Detect which cell encompasses the target text, then output its (x, y) center coordinate. 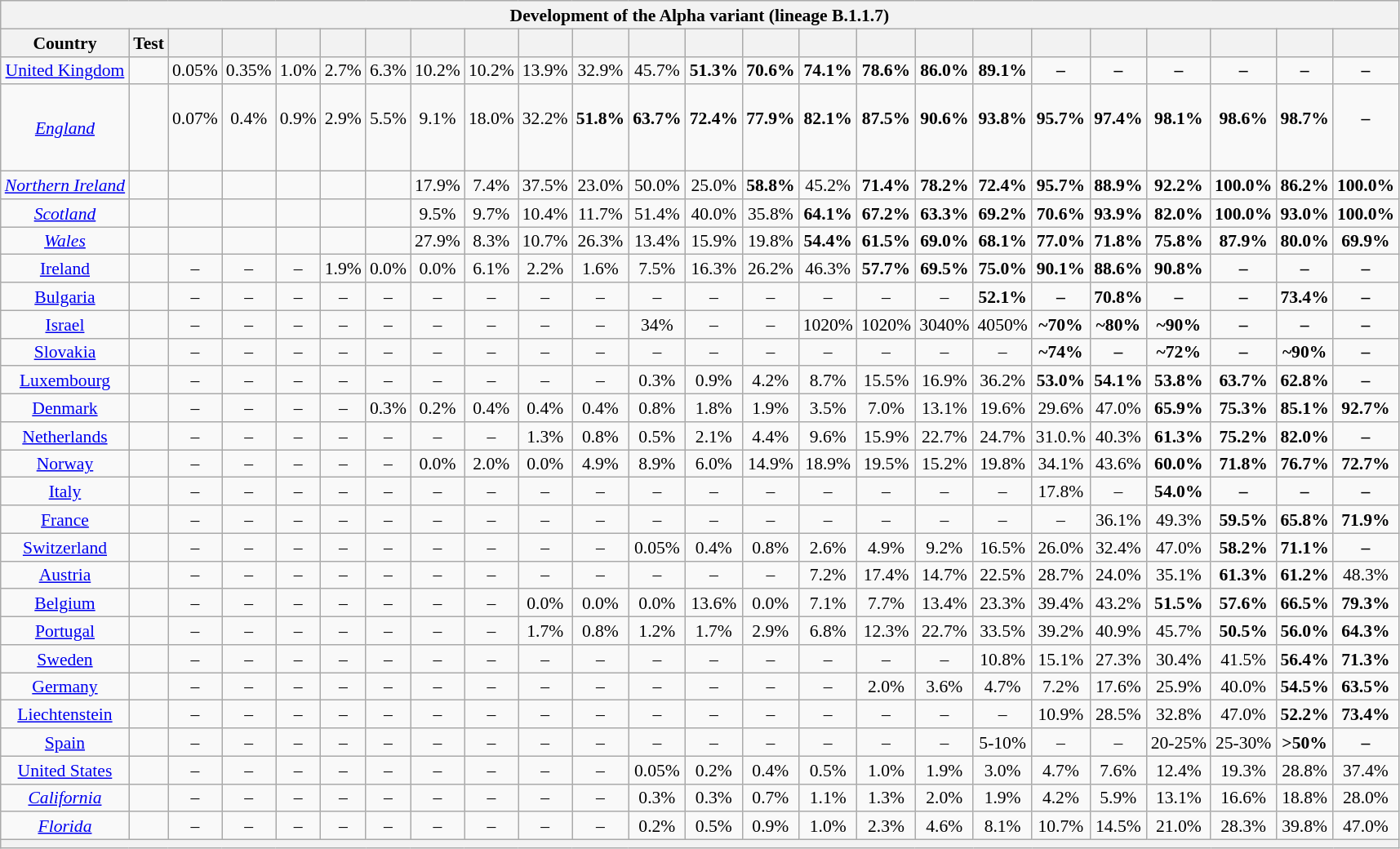
10.9% (1061, 714)
75.2% (1243, 436)
27.9% (438, 241)
7.6% (1118, 770)
5.5% (389, 128)
90.8% (1179, 269)
76.7% (1304, 464)
14.9% (771, 464)
92.7% (1366, 408)
Belgium (65, 603)
32.2% (545, 128)
17.9% (438, 185)
3.6% (944, 687)
6.1% (491, 269)
7.1% (828, 603)
49.3% (1179, 519)
United States (65, 770)
68.1% (1002, 241)
19.5% (887, 464)
39.2% (1061, 631)
50.0% (656, 185)
45.2% (828, 185)
32.8% (1179, 714)
53.0% (1061, 380)
69.0% (944, 241)
72.7% (1366, 464)
Luxembourg (65, 380)
66.5% (1304, 603)
16.9% (944, 380)
18.9% (828, 464)
1.6% (601, 269)
4.4% (771, 436)
3.5% (828, 408)
9.7% (491, 213)
2.6% (828, 547)
63.5% (1366, 687)
26.2% (771, 269)
78.6% (887, 70)
Test (149, 42)
14.7% (944, 575)
Northern Ireland (65, 185)
9.5% (438, 213)
37.5% (545, 185)
10.4% (545, 213)
54.5% (1304, 687)
28.0% (1366, 798)
39.8% (1304, 826)
64.1% (828, 213)
11.7% (601, 213)
18.0% (491, 128)
24.7% (1002, 436)
2.7% (343, 70)
Portugal (65, 631)
71.9% (1366, 519)
37.4% (1366, 770)
75.8% (1179, 241)
6.3% (389, 70)
19.6% (1002, 408)
13.6% (713, 603)
8.1% (1002, 826)
28.8% (1304, 770)
22.5% (1002, 575)
82.1% (828, 128)
3040% (944, 324)
7.7% (887, 603)
8.3% (491, 241)
48.3% (1366, 575)
40.9% (1118, 631)
92.2% (1179, 185)
6.8% (828, 631)
1.1% (828, 798)
77.0% (1061, 241)
24.0% (1118, 575)
5-10% (1002, 742)
Denmark (65, 408)
25.0% (713, 185)
33.5% (1002, 631)
Sweden (65, 659)
Wales (65, 241)
54.4% (828, 241)
0.07% (195, 128)
88.6% (1118, 269)
32.4% (1118, 547)
Scotland (65, 213)
70.8% (1118, 296)
34% (656, 324)
Germany (65, 687)
98.6% (1243, 128)
71.4% (887, 185)
35.8% (771, 213)
Florida (65, 826)
~74% (1061, 352)
6.0% (713, 464)
58.8% (771, 185)
7.0% (887, 408)
8.7% (828, 380)
Liechtenstein (65, 714)
93.0% (1304, 213)
85.1% (1304, 408)
97.4% (1118, 128)
39.4% (1061, 603)
36.2% (1002, 380)
29.6% (1061, 408)
46.3% (828, 269)
4050% (1002, 324)
65.9% (1179, 408)
43.2% (1118, 603)
Ireland (65, 269)
54.1% (1118, 380)
2.2% (545, 269)
43.6% (1118, 464)
79.3% (1366, 603)
17.4% (887, 575)
57.7% (887, 269)
59.5% (1243, 519)
51.8% (601, 128)
98.1% (1179, 128)
1.2% (656, 631)
93.9% (1118, 213)
51.3% (713, 70)
>50% (1304, 742)
20-25% (1179, 742)
26.3% (601, 241)
France (65, 519)
61.2% (1304, 575)
77.9% (771, 128)
12.4% (1179, 770)
52.2% (1304, 714)
93.8% (1002, 128)
Slovakia (65, 352)
30.4% (1179, 659)
74.1% (828, 70)
4.6% (944, 826)
57.6% (1243, 603)
13.9% (545, 70)
75.3% (1243, 408)
69.2% (1002, 213)
7.5% (656, 269)
5.9% (1118, 798)
34.1% (1061, 464)
69.9% (1366, 241)
Country (65, 42)
36.1% (1118, 519)
52.1% (1002, 296)
61.5% (887, 241)
51.5% (1179, 603)
Switzerland (65, 547)
35.1% (1179, 575)
9.2% (944, 547)
23.0% (601, 185)
California (65, 798)
9.1% (438, 128)
86.2% (1304, 185)
78.2% (944, 185)
14.5% (1118, 826)
67.2% (887, 213)
75.0% (1002, 269)
3.0% (1002, 770)
41.5% (1243, 659)
Italy (65, 491)
58.2% (1243, 547)
21.0% (1179, 826)
40.3% (1118, 436)
17.6% (1118, 687)
7.4% (491, 185)
87.5% (887, 128)
65.8% (1304, 519)
Netherlands (65, 436)
Development of the Alpha variant (lineage B.1.1.7) (700, 15)
8.9% (656, 464)
25.9% (1179, 687)
71.1% (1304, 547)
Norway (65, 464)
~72% (1179, 352)
0.7% (771, 798)
1.8% (713, 408)
69.5% (944, 269)
12.3% (887, 631)
26.0% (1061, 547)
86.0% (944, 70)
16.3% (713, 269)
64.3% (1366, 631)
89.1% (1002, 70)
16.6% (1243, 798)
27.3% (1118, 659)
31.0.% (1061, 436)
Bulgaria (65, 296)
Israel (65, 324)
56.0% (1304, 631)
25-30% (1243, 742)
28.3% (1243, 826)
2.1% (713, 436)
51.4% (656, 213)
98.7% (1304, 128)
32.9% (601, 70)
63.3% (944, 213)
15.5% (887, 380)
10.8% (1002, 659)
18.8% (1304, 798)
15.1% (1061, 659)
54.0% (1179, 491)
Austria (65, 575)
71.3% (1366, 659)
~80% (1118, 324)
17.8% (1061, 491)
90.6% (944, 128)
60.0% (1179, 464)
80.0% (1304, 241)
~70% (1061, 324)
90.1% (1061, 269)
28.7% (1061, 575)
15.2% (944, 464)
53.8% (1179, 380)
23.3% (1002, 603)
19.3% (1243, 770)
9.6% (828, 436)
England (65, 128)
50.5% (1243, 631)
Spain (65, 742)
87.9% (1243, 241)
62.8% (1304, 380)
United Kingdom (65, 70)
28.5% (1118, 714)
2.3% (887, 826)
88.9% (1118, 185)
16.5% (1002, 547)
0.35% (249, 70)
56.4% (1304, 659)
